Detect which cell encompasses the target text, then output its [x, y] center coordinate. 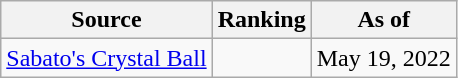
Source [106, 20]
As of [384, 20]
Ranking [262, 20]
May 19, 2022 [384, 58]
Sabato's Crystal Ball [106, 58]
